Identify which cell holds the provided text, then report its [X, Y] central coordinate. 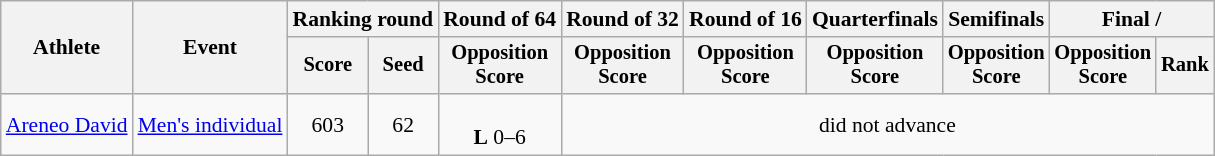
Event [210, 48]
62 [403, 124]
Men's individual [210, 124]
Areneo David [67, 124]
Final / [1131, 19]
Score [328, 66]
Semifinals [996, 19]
did not advance [888, 124]
Seed [403, 66]
Round of 64 [500, 19]
Athlete [67, 48]
603 [328, 124]
Round of 16 [746, 19]
L 0–6 [500, 124]
Rank [1185, 66]
Quarterfinals [875, 19]
Ranking round [362, 19]
Round of 32 [622, 19]
